Determine the (X, Y) coordinate at the center of the cell enclosing the given text.  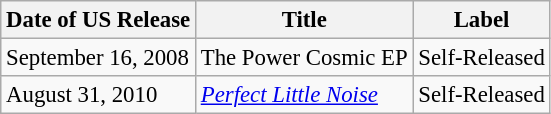
August 31, 2010 (98, 95)
September 16, 2008 (98, 58)
Date of US Release (98, 20)
Perfect Little Noise (304, 95)
Label (482, 20)
Title (304, 20)
The Power Cosmic EP (304, 58)
